Output the (x, y) coordinate of the center of the cell containing the given text.  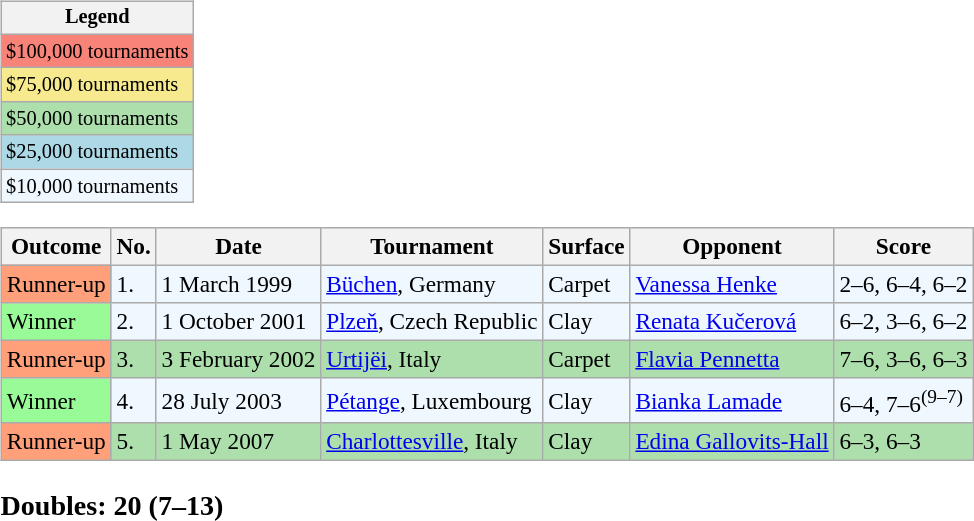
$50,000 tournaments (97, 119)
Surface (586, 246)
1 October 2001 (238, 322)
6–2, 3–6, 6–2 (904, 322)
Pétange, Luxembourg (432, 400)
Date (238, 246)
Opponent (732, 246)
Score (904, 246)
2–6, 6–4, 6–2 (904, 284)
Büchen, Germany (432, 284)
Legend (97, 18)
Tournament (432, 246)
$100,000 tournaments (97, 51)
28 July 2003 (238, 400)
Charlottesville, Italy (432, 442)
Vanessa Henke (732, 284)
Renata Kučerová (732, 322)
3 February 2002 (238, 360)
1. (134, 284)
1 March 1999 (238, 284)
1 May 2007 (238, 442)
No. (134, 246)
7–6, 3–6, 6–3 (904, 360)
$10,000 tournaments (97, 186)
3. (134, 360)
Bianka Lamade (732, 400)
Flavia Pennetta (732, 360)
Urtijëi, Italy (432, 360)
Plzeň, Czech Republic (432, 322)
4. (134, 400)
Outcome (56, 246)
6–3, 6–3 (904, 442)
5. (134, 442)
2. (134, 322)
6–4, 7–6(9–7) (904, 400)
$75,000 tournaments (97, 85)
$25,000 tournaments (97, 152)
Edina Gallovits-Hall (732, 442)
